Locate the cell with the specified text and output its [x, y] center coordinate. 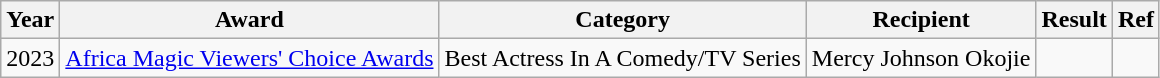
2023 [30, 58]
Year [30, 20]
Award [250, 20]
Result [1074, 20]
Mercy Johnson Okojie [921, 58]
Ref [1136, 20]
Best Actress In A Comedy/TV Series [622, 58]
Recipient [921, 20]
Africa Magic Viewers' Choice Awards [250, 58]
Category [622, 20]
